Identify which cell holds the provided text, then report its (X, Y) central coordinate. 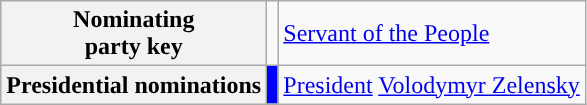
President Volodymyr Zelensky (432, 85)
Presidential nominations (134, 85)
Servant of the People (432, 34)
Nominatingparty key (134, 34)
